Extract the [x, y] coordinate from the center of the cell holding the provided text.  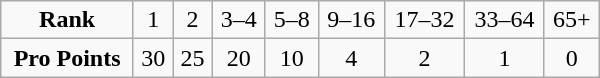
65+ [572, 20]
0 [572, 58]
33–64 [504, 20]
4 [351, 58]
30 [152, 58]
3–4 [238, 20]
Rank [68, 20]
9–16 [351, 20]
5–8 [292, 20]
10 [292, 58]
17–32 [425, 20]
20 [238, 58]
Pro Points [68, 58]
25 [192, 58]
